Determine the [x, y] coordinate at the center of the cell enclosing the given text.  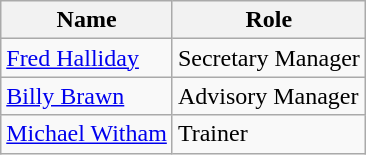
Fred Halliday [87, 58]
Role [268, 20]
Michael Witham [87, 134]
Billy Brawn [87, 96]
Advisory Manager [268, 96]
Name [87, 20]
Trainer [268, 134]
Secretary Manager [268, 58]
